From the cell containing the given text, extract its center point as (X, Y) coordinate. 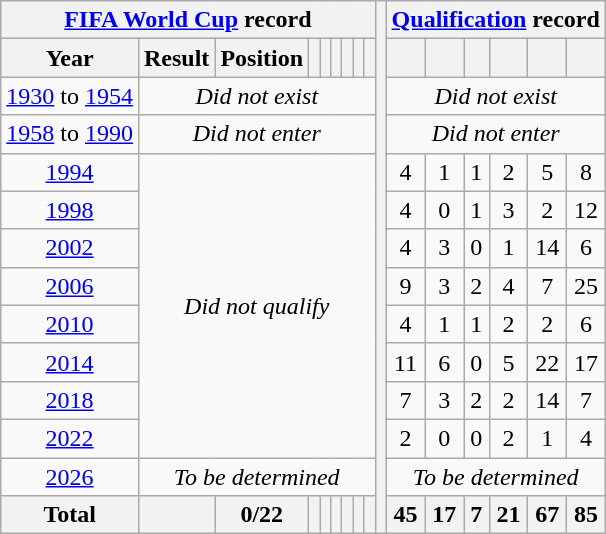
Result (176, 58)
0/22 (262, 515)
2006 (70, 286)
Did not qualify (256, 305)
Total (70, 515)
Position (262, 58)
Year (70, 58)
1994 (70, 172)
2022 (70, 438)
1930 to 1954 (70, 96)
22 (548, 362)
2014 (70, 362)
2026 (70, 477)
FIFA World Cup record (188, 20)
2018 (70, 400)
11 (406, 362)
12 (586, 210)
Qualification record (496, 20)
1958 to 1990 (70, 134)
25 (586, 286)
85 (586, 515)
2010 (70, 324)
67 (548, 515)
1998 (70, 210)
2002 (70, 248)
9 (406, 286)
45 (406, 515)
8 (586, 172)
21 (508, 515)
